Capture the cell that displays the provided text and extract its [x, y] central coordinate. 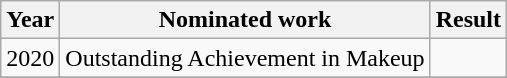
Result [468, 20]
Year [30, 20]
Nominated work [245, 20]
Outstanding Achievement in Makeup [245, 58]
2020 [30, 58]
